Extract the (X, Y) coordinate from the center of the cell holding the provided text.  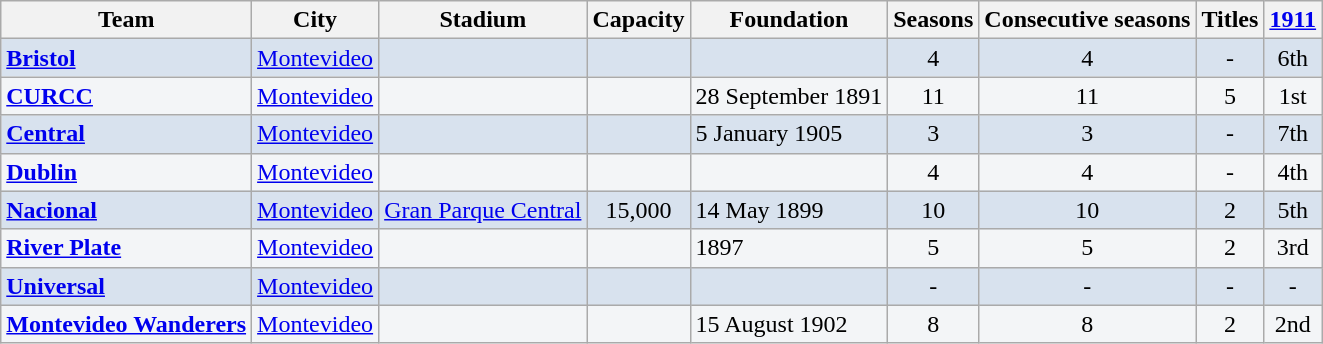
7th (1293, 134)
Consecutive seasons (1088, 20)
1st (1293, 96)
1897 (789, 248)
CURCC (126, 96)
River Plate (126, 248)
Universal (126, 286)
Stadium (483, 20)
Nacional (126, 210)
Central (126, 134)
Bristol (126, 58)
6th (1293, 58)
City (316, 20)
Foundation (789, 20)
15 August 1902 (789, 324)
Dublin (126, 172)
Team (126, 20)
Montevideo Wanderers (126, 324)
3rd (1293, 248)
15,000 (638, 210)
2nd (1293, 324)
Titles (1230, 20)
1911 (1293, 20)
5th (1293, 210)
4th (1293, 172)
Gran Parque Central (483, 210)
Capacity (638, 20)
Seasons (934, 20)
14 May 1899 (789, 210)
5 January 1905 (789, 134)
28 September 1891 (789, 96)
